Output the [X, Y] coordinate of the center of the cell containing the given text.  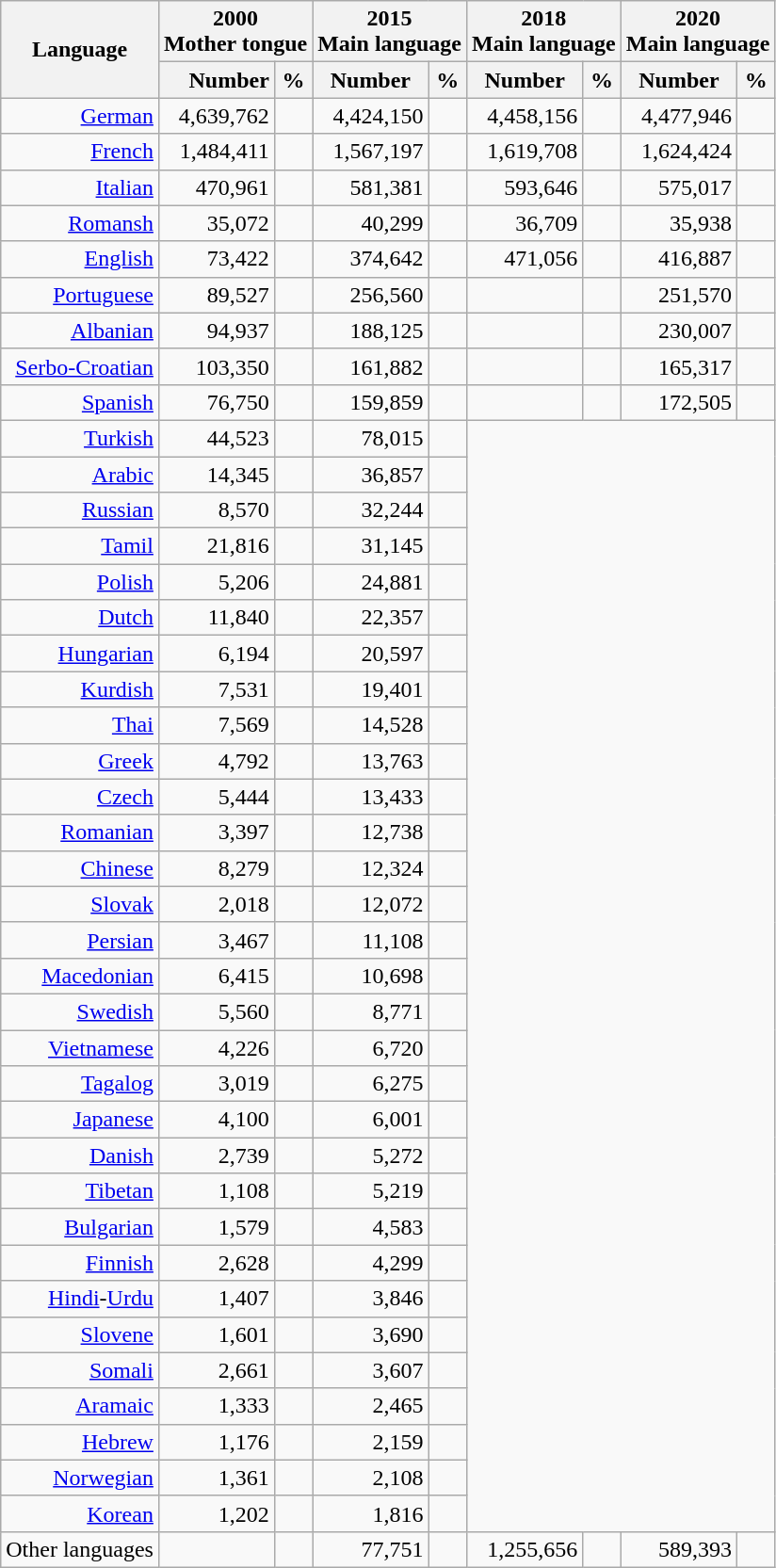
188,125 [371, 331]
2,465 [371, 1406]
13,433 [371, 797]
Albanian [80, 331]
4,424,150 [371, 116]
165,317 [678, 366]
German [80, 116]
Persian [80, 940]
5,444 [217, 797]
Serbo-Croatian [80, 366]
78,015 [371, 438]
Vietnamese [80, 1048]
2,739 [217, 1156]
159,859 [371, 402]
6,415 [217, 976]
Russian [80, 510]
Finnish [80, 1263]
161,882 [371, 366]
Slovene [80, 1334]
256,560 [371, 295]
Tibetan [80, 1191]
6,275 [371, 1084]
575,017 [678, 187]
Slovak [80, 904]
Arabic [80, 474]
2020Main language [698, 32]
35,938 [678, 223]
19,401 [371, 689]
230,007 [678, 331]
Kurdish [80, 689]
103,350 [217, 366]
English [80, 259]
6,720 [371, 1048]
7,531 [217, 689]
4,583 [371, 1227]
Other languages [80, 1549]
Somali [80, 1370]
11,840 [217, 618]
3,397 [217, 832]
3,846 [371, 1299]
374,642 [371, 259]
20,597 [371, 654]
3,467 [217, 940]
Italian [80, 187]
1,202 [217, 1513]
Language [80, 49]
251,570 [678, 295]
Romansh [80, 223]
1,176 [217, 1442]
581,381 [371, 187]
589,393 [678, 1549]
2,159 [371, 1442]
77,751 [371, 1549]
Japanese [80, 1120]
4,477,946 [678, 116]
6,001 [371, 1120]
2,018 [217, 904]
Danish [80, 1156]
4,458,156 [524, 116]
Swedish [80, 1011]
13,763 [371, 761]
471,056 [524, 259]
3,019 [217, 1084]
Hindi-Urdu [80, 1299]
Korean [80, 1513]
Spanish [80, 402]
Romanian [80, 832]
1,108 [217, 1191]
2000Mother tongue [235, 32]
593,646 [524, 187]
4,100 [217, 1120]
31,145 [371, 546]
Czech [80, 797]
3,690 [371, 1334]
12,324 [371, 868]
32,244 [371, 510]
40,299 [371, 223]
1,624,424 [678, 152]
1,567,197 [371, 152]
French [80, 152]
44,523 [217, 438]
5,272 [371, 1156]
1,333 [217, 1406]
5,219 [371, 1191]
Hebrew [80, 1442]
1,255,656 [524, 1549]
3,607 [371, 1370]
Turkish [80, 438]
8,771 [371, 1011]
4,299 [371, 1263]
35,072 [217, 223]
Tamil [80, 546]
1,619,708 [524, 152]
1,579 [217, 1227]
4,792 [217, 761]
21,816 [217, 546]
12,072 [371, 904]
1,601 [217, 1334]
1,484,411 [217, 152]
2015Main language [390, 32]
8,570 [217, 510]
8,279 [217, 868]
36,709 [524, 223]
Thai [80, 725]
94,937 [217, 331]
10,698 [371, 976]
4,226 [217, 1048]
416,887 [678, 259]
Tagalog [80, 1084]
7,569 [217, 725]
1,816 [371, 1513]
14,528 [371, 725]
2018Main language [543, 32]
89,527 [217, 295]
Hungarian [80, 654]
76,750 [217, 402]
73,422 [217, 259]
Dutch [80, 618]
Aramaic [80, 1406]
14,345 [217, 474]
Greek [80, 761]
36,857 [371, 474]
Polish [80, 582]
1,407 [217, 1299]
24,881 [371, 582]
22,357 [371, 618]
Chinese [80, 868]
5,560 [217, 1011]
5,206 [217, 582]
4,639,762 [217, 116]
Bulgarian [80, 1227]
6,194 [217, 654]
470,961 [217, 187]
Macedonian [80, 976]
2,661 [217, 1370]
Norwegian [80, 1478]
2,628 [217, 1263]
12,738 [371, 832]
1,361 [217, 1478]
2,108 [371, 1478]
172,505 [678, 402]
Portuguese [80, 295]
11,108 [371, 940]
